Pinpoint the cell where the given text exists, returning its (x, y) midpoint coordinate. 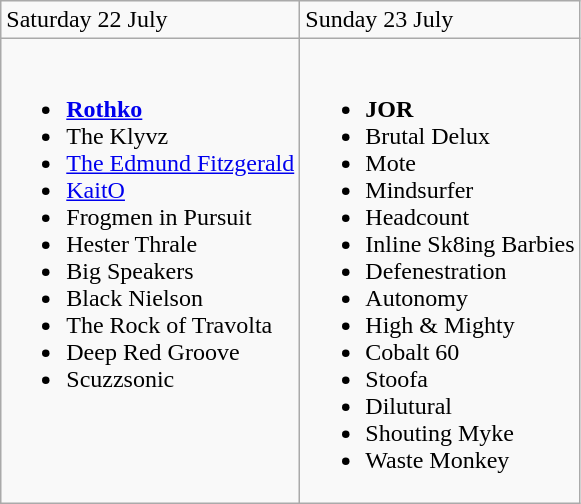
Sunday 23 July (440, 20)
Saturday 22 July (150, 20)
JORBrutal DeluxMoteMindsurferHeadcountInline Sk8ing BarbiesDefenestrationAutonomyHigh & MightyCobalt 60StoofaDiluturalShouting MykeWaste Monkey (440, 271)
RothkoThe KlyvzThe Edmund FitzgeraldKaitOFrogmen in PursuitHester ThraleBig SpeakersBlack NielsonThe Rock of TravoltaDeep Red GrooveScuzzsonic (150, 271)
